Determine the (x, y) coordinate at the center of the cell enclosing the given text.  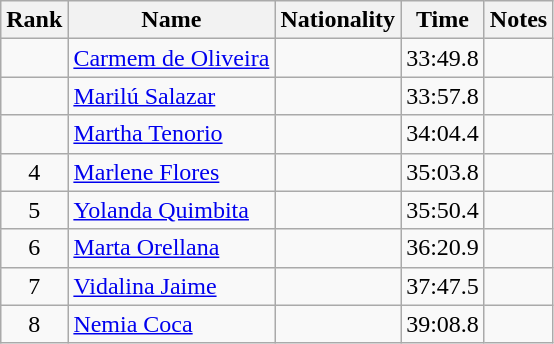
Vidalina Jaime (172, 286)
Nationality (338, 20)
33:57.8 (443, 96)
36:20.9 (443, 248)
Notes (518, 20)
Carmem de Oliveira (172, 58)
7 (34, 286)
5 (34, 210)
35:03.8 (443, 172)
Nemia Coca (172, 324)
Marta Orellana (172, 248)
39:08.8 (443, 324)
33:49.8 (443, 58)
6 (34, 248)
Time (443, 20)
4 (34, 172)
35:50.4 (443, 210)
Marilú Salazar (172, 96)
Yolanda Quimbita (172, 210)
Martha Tenorio (172, 134)
8 (34, 324)
Name (172, 20)
Rank (34, 20)
37:47.5 (443, 286)
34:04.4 (443, 134)
Marlene Flores (172, 172)
